Identify which cell holds the provided text, then report its (x, y) central coordinate. 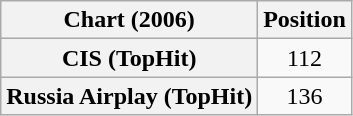
Position (305, 20)
CIS (TopHit) (130, 58)
136 (305, 96)
Russia Airplay (TopHit) (130, 96)
112 (305, 58)
Chart (2006) (130, 20)
